Extract the (x, y) coordinate from the center of the cell holding the provided text.  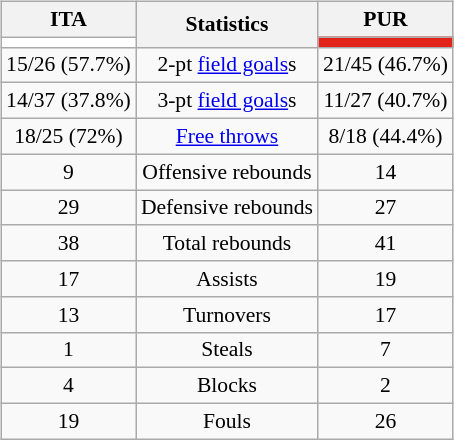
14/37 (37.8%) (68, 101)
2-pt field goalss (227, 65)
Statistics (227, 24)
38 (68, 243)
Free throws (227, 136)
4 (68, 386)
21/45 (46.7%) (386, 65)
15/26 (57.7%) (68, 65)
7 (386, 350)
Defensive rebounds (227, 208)
Fouls (227, 421)
18/25 (72%) (68, 136)
13 (68, 314)
2 (386, 386)
41 (386, 243)
Assists (227, 279)
Steals (227, 350)
9 (68, 172)
Total rebounds (227, 243)
1 (68, 350)
Offensive rebounds (227, 172)
8/18 (44.4%) (386, 136)
ITA (68, 19)
29 (68, 208)
27 (386, 208)
26 (386, 421)
11/27 (40.7%) (386, 101)
Turnovers (227, 314)
PUR (386, 19)
Blocks (227, 386)
14 (386, 172)
3-pt field goalss (227, 101)
